Locate the cell with the specified text and output its (x, y) center coordinate. 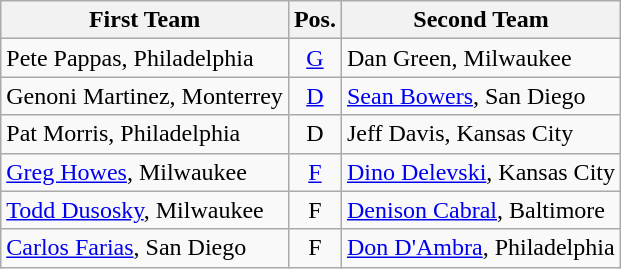
Dan Green, Milwaukee (480, 58)
Greg Howes, Milwaukee (145, 172)
Carlos Farias, San Diego (145, 248)
Pat Morris, Philadelphia (145, 134)
Dino Delevski, Kansas City (480, 172)
Don D'Ambra, Philadelphia (480, 248)
First Team (145, 20)
Denison Cabral, Baltimore (480, 210)
Second Team (480, 20)
Todd Dusosky, Milwaukee (145, 210)
G (314, 58)
Sean Bowers, San Diego (480, 96)
Pos. (314, 20)
Genoni Martinez, Monterrey (145, 96)
Jeff Davis, Kansas City (480, 134)
Pete Pappas, Philadelphia (145, 58)
